Find where the given text appears and provide that cell's center as (x, y) coordinate. 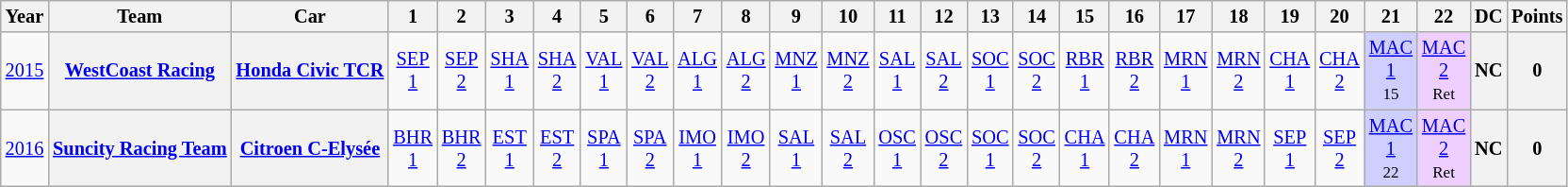
1 (413, 16)
BHR1 (413, 148)
ALG1 (697, 71)
RBR1 (1086, 71)
6 (650, 16)
MNZ1 (795, 71)
22 (1444, 16)
EST1 (509, 148)
16 (1135, 16)
5 (603, 16)
2015 (24, 71)
DC (1489, 16)
12 (944, 16)
WestCoast Racing (139, 71)
SHA1 (509, 71)
SPA1 (603, 148)
20 (1340, 16)
9 (795, 16)
Citroen C-Elysée (311, 148)
MAC122 (1391, 148)
21 (1391, 16)
Car (311, 16)
3 (509, 16)
MNZ2 (848, 71)
2016 (24, 148)
7 (697, 16)
Points (1537, 16)
RBR2 (1135, 71)
2 (462, 16)
8 (746, 16)
VAL2 (650, 71)
MAC115 (1391, 71)
IMO1 (697, 148)
Honda Civic TCR (311, 71)
EST2 (557, 148)
18 (1238, 16)
13 (989, 16)
OSC1 (897, 148)
15 (1086, 16)
SPA2 (650, 148)
SHA2 (557, 71)
19 (1289, 16)
ALG2 (746, 71)
Suncity Racing Team (139, 148)
14 (1037, 16)
17 (1185, 16)
OSC2 (944, 148)
Team (139, 16)
VAL1 (603, 71)
11 (897, 16)
Year (24, 16)
4 (557, 16)
10 (848, 16)
IMO2 (746, 148)
BHR2 (462, 148)
